Provide the (x, y) coordinate of the cell's center where the given text is located.  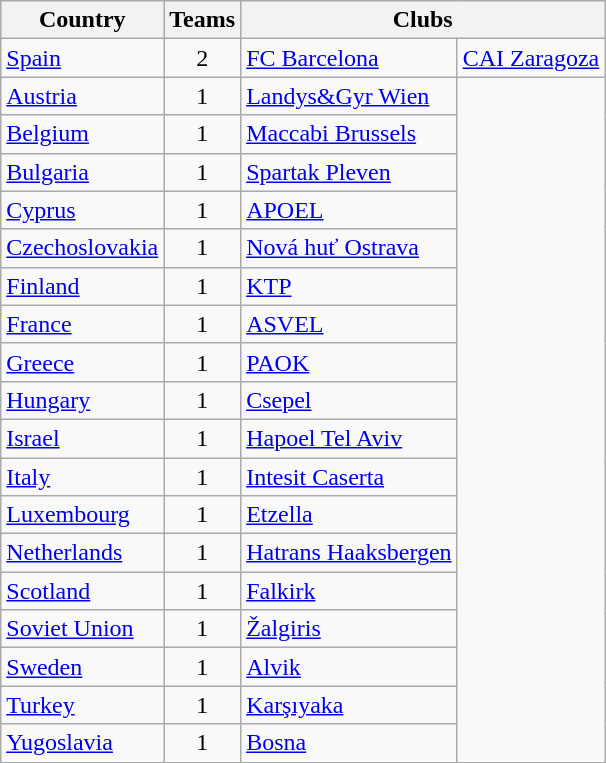
Nová huť Ostrava (350, 248)
Karşıyaka (350, 705)
France (82, 324)
Czechoslovakia (82, 248)
Žalgiris (350, 629)
Alvik (350, 667)
Sweden (82, 667)
Yugoslavia (82, 743)
Belgium (82, 134)
Hatrans Haaksbergen (350, 553)
Falkirk (350, 591)
Bosna (350, 743)
APOEL (350, 210)
Clubs (423, 20)
Israel (82, 438)
CAI Zaragoza (531, 58)
Spartak Pleven (350, 172)
Hungary (82, 400)
Maccabi Brussels (350, 134)
Italy (82, 477)
PAOK (350, 362)
Hapoel Tel Aviv (350, 438)
Landys&Gyr Wien (350, 96)
FC Barcelona (350, 58)
ASVEL (350, 324)
Greece (82, 362)
Luxembourg (82, 515)
Spain (82, 58)
Scotland (82, 591)
Bulgaria (82, 172)
Austria (82, 96)
Csepel (350, 400)
Netherlands (82, 553)
Teams (202, 20)
Soviet Union (82, 629)
Country (82, 20)
Etzella (350, 515)
Cyprus (82, 210)
Turkey (82, 705)
KTP (350, 286)
Finland (82, 286)
Intesit Caserta (350, 477)
2 (202, 58)
